Scan for the cell matching the given text and deliver its [x, y] coordinate at center. 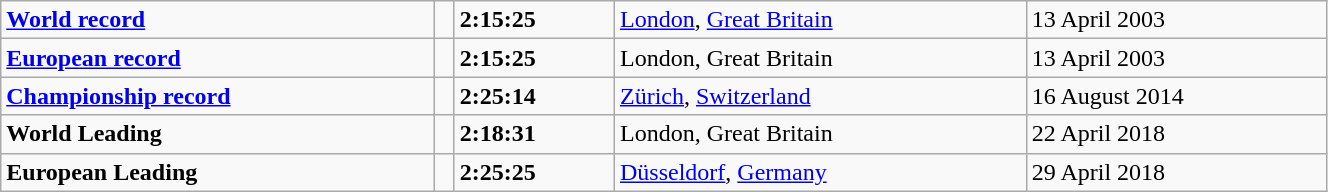
2:25:14 [534, 96]
European record [218, 58]
22 April 2018 [1176, 134]
2:25:25 [534, 172]
European Leading [218, 172]
Zürich, Switzerland [820, 96]
World record [218, 20]
Championship record [218, 96]
2:18:31 [534, 134]
Düsseldorf, Germany [820, 172]
World Leading [218, 134]
29 April 2018 [1176, 172]
16 August 2014 [1176, 96]
